From the cell containing the given text, extract its center point as (x, y) coordinate. 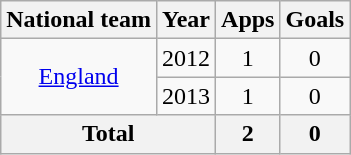
Apps (248, 20)
Year (186, 20)
2 (248, 134)
2012 (186, 58)
Total (108, 134)
England (79, 77)
National team (79, 20)
2013 (186, 96)
Goals (315, 20)
